Determine the (X, Y) coordinate at the center of the cell enclosing the given text.  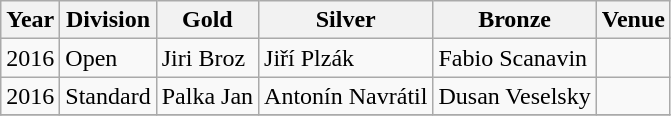
Dusan Veselsky (514, 96)
Silver (346, 20)
Year (30, 20)
Jiří Plzák (346, 58)
Jiri Broz (207, 58)
Antonín Navrátil (346, 96)
Bronze (514, 20)
Standard (108, 96)
Gold (207, 20)
Palka Jan (207, 96)
Fabio Scanavin (514, 58)
Division (108, 20)
Venue (633, 20)
Open (108, 58)
